Pinpoint the cell where the given text exists, returning its [X, Y] midpoint coordinate. 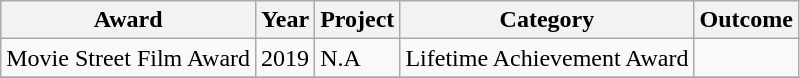
Year [286, 20]
Outcome [746, 20]
N.A [358, 58]
Movie Street Film Award [128, 58]
Project [358, 20]
Lifetime Achievement Award [547, 58]
2019 [286, 58]
Category [547, 20]
Award [128, 20]
